Capture the cell that displays the provided text and extract its [X, Y] central coordinate. 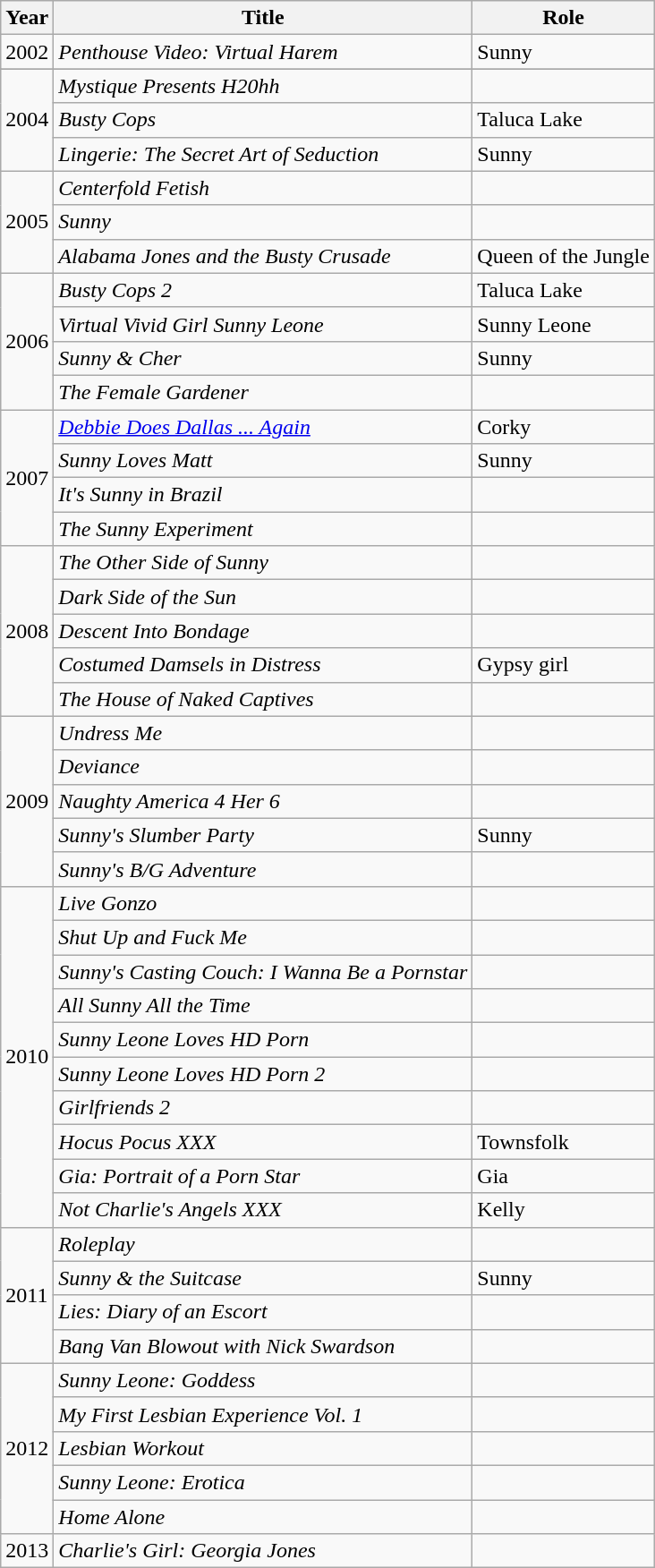
The House of Naked Captives [263, 699]
Lies: Diary of an Escort [263, 1312]
Queen of the Jungle [564, 256]
Sunny's Casting Couch: I Wanna Be a Pornstar [263, 971]
Sunny Leone Loves HD Porn [263, 1040]
Year [27, 18]
Mystique Presents H20hh [263, 86]
Title [263, 18]
2009 [27, 801]
Centerfold Fetish [263, 188]
Kelly [564, 1210]
Deviance [263, 767]
Lingerie: The Secret Art of Seduction [263, 154]
2012 [27, 1448]
The Female Gardener [263, 392]
It's Sunny in Brazil [263, 495]
Virtual Vivid Girl Sunny Leone [263, 324]
Sunny & the Suitcase [263, 1278]
Dark Side of the Sun [263, 597]
2007 [27, 478]
Sunny Leone Loves HD Porn 2 [263, 1074]
Sunny's Slumber Party [263, 835]
My First Lesbian Experience Vol. 1 [263, 1414]
Sunny & Cher [263, 358]
Live Gonzo [263, 903]
Shut Up and Fuck Me [263, 937]
2010 [27, 1056]
Bang Van Blowout with Nick Swardson [263, 1346]
All Sunny All the Time [263, 1006]
2013 [27, 1551]
Costumed Damsels in Distress [263, 665]
Sunny Leone: Erotica [263, 1482]
Lesbian Workout [263, 1448]
Naughty America 4 Her 6 [263, 801]
Sunny Leone [564, 324]
Gypsy girl [564, 665]
2002 [27, 52]
Home Alone [263, 1517]
Sunny Leone: Goddess [263, 1380]
Roleplay [263, 1244]
Busty Cops [263, 120]
Penthouse Video: Virtual Harem [263, 52]
The Other Side of Sunny [263, 563]
Townsfolk [564, 1142]
Busty Cops 2 [263, 290]
Gia [564, 1176]
Role [564, 18]
Gia: Portrait of a Porn Star [263, 1176]
Hocus Pocus XXX [263, 1142]
Alabama Jones and the Busty Crusade [263, 256]
Undress Me [263, 733]
Debbie Does Dallas ... Again [263, 427]
2005 [27, 222]
Girlfriends 2 [263, 1108]
Sunny Loves Matt [263, 461]
Sunny's B/G Adventure [263, 869]
Charlie's Girl: Georgia Jones [263, 1551]
2004 [27, 120]
The Sunny Experiment [263, 529]
Descent Into Bondage [263, 631]
2011 [27, 1295]
Corky [564, 427]
2006 [27, 341]
Not Charlie's Angels XXX [263, 1210]
2008 [27, 631]
